From the cell containing the given text, extract its center point as (X, Y) coordinate. 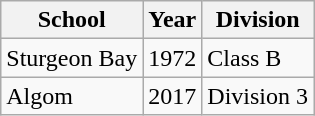
2017 (172, 96)
Division 3 (258, 96)
Sturgeon Bay (72, 58)
School (72, 20)
Algom (72, 96)
Class B (258, 58)
Year (172, 20)
Division (258, 20)
1972 (172, 58)
